Detect which cell encompasses the target text, then output its (x, y) center coordinate. 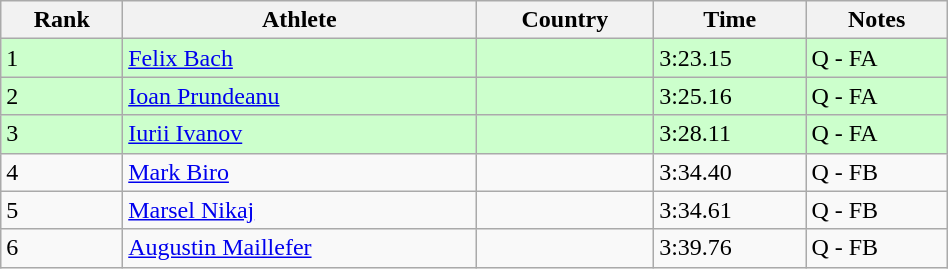
3:28.11 (730, 134)
3:25.16 (730, 96)
Ioan Prundeanu (300, 96)
3:34.40 (730, 172)
6 (62, 248)
3:23.15 (730, 58)
4 (62, 172)
Marsel Nikaj (300, 210)
2 (62, 96)
Athlete (300, 20)
Augustin Maillefer (300, 248)
Felix Bach (300, 58)
5 (62, 210)
Mark Biro (300, 172)
Time (730, 20)
Rank (62, 20)
3 (62, 134)
Country (565, 20)
3:39.76 (730, 248)
Notes (876, 20)
Iurii Ivanov (300, 134)
3:34.61 (730, 210)
1 (62, 58)
